Extract the [X, Y] coordinate from the center of the cell holding the provided text.  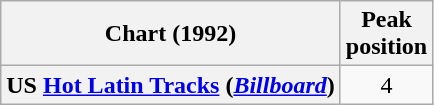
4 [386, 85]
Peakposition [386, 34]
Chart (1992) [171, 34]
US Hot Latin Tracks (Billboard) [171, 85]
